Return [X, Y] of the center of cell containing provided text 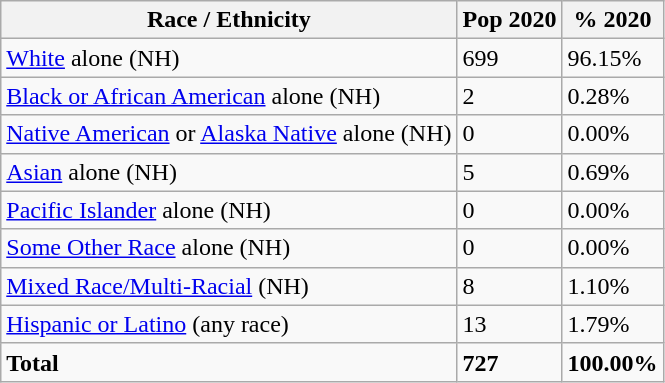
Total [229, 362]
0.28% [612, 96]
Native American or Alaska Native alone (NH) [229, 134]
Black or African American alone (NH) [229, 96]
8 [510, 286]
Mixed Race/Multi-Racial (NH) [229, 286]
96.15% [612, 58]
5 [510, 172]
727 [510, 362]
Asian alone (NH) [229, 172]
Pacific Islander alone (NH) [229, 210]
Race / Ethnicity [229, 20]
Pop 2020 [510, 20]
1.79% [612, 324]
Some Other Race alone (NH) [229, 248]
2 [510, 96]
100.00% [612, 362]
13 [510, 324]
White alone (NH) [229, 58]
% 2020 [612, 20]
0.69% [612, 172]
1.10% [612, 286]
699 [510, 58]
Hispanic or Latino (any race) [229, 324]
